Return the [X, Y] coordinate for the center point of the cell that contains the specified text.  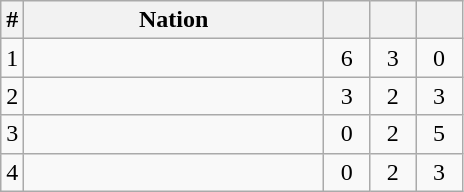
Nation [174, 20]
1 [12, 58]
# [12, 20]
6 [347, 58]
4 [12, 172]
5 [439, 134]
